Identify which cell holds the provided text, then report its [X, Y] central coordinate. 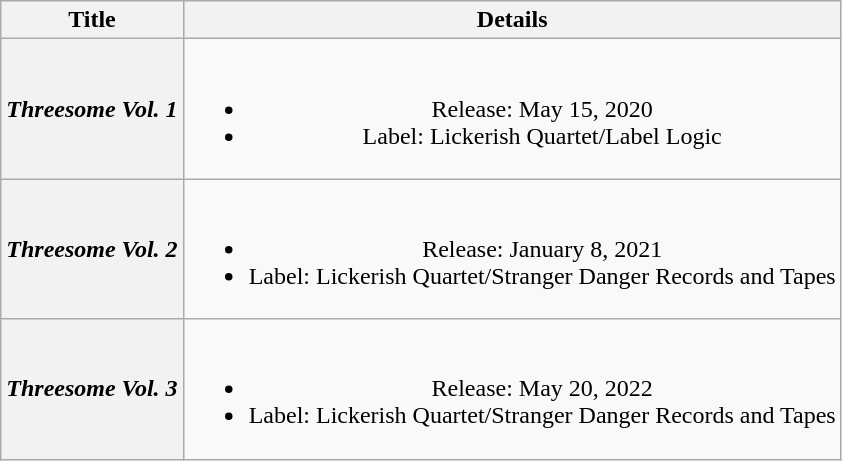
Title [92, 20]
Threesome Vol. 2 [92, 249]
Release: May 20, 2022Label: Lickerish Quartet/Stranger Danger Records and Tapes [512, 389]
Threesome Vol. 1 [92, 109]
Threesome Vol. 3 [92, 389]
Release: May 15, 2020Label: Lickerish Quartet/Label Logic [512, 109]
Release: January 8, 2021Label: Lickerish Quartet/Stranger Danger Records and Tapes [512, 249]
Details [512, 20]
